Identify which cell holds the provided text, then report its (x, y) central coordinate. 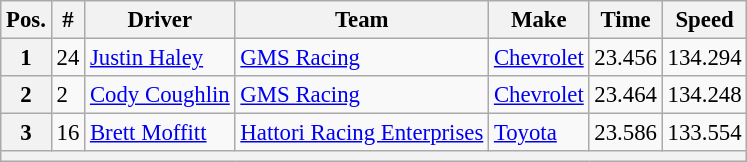
Hattori Racing Enterprises (362, 133)
Pos. (26, 20)
Cody Coughlin (160, 95)
1 (26, 58)
23.456 (626, 58)
16 (68, 133)
133.554 (704, 133)
Time (626, 20)
Brett Moffitt (160, 133)
23.586 (626, 133)
3 (26, 133)
23.464 (626, 95)
Driver (160, 20)
Speed (704, 20)
Team (362, 20)
# (68, 20)
24 (68, 58)
Justin Haley (160, 58)
Toyota (539, 133)
Make (539, 20)
134.248 (704, 95)
134.294 (704, 58)
